For the text-containing cell, return its midpoint in (X, Y) coordinate format. 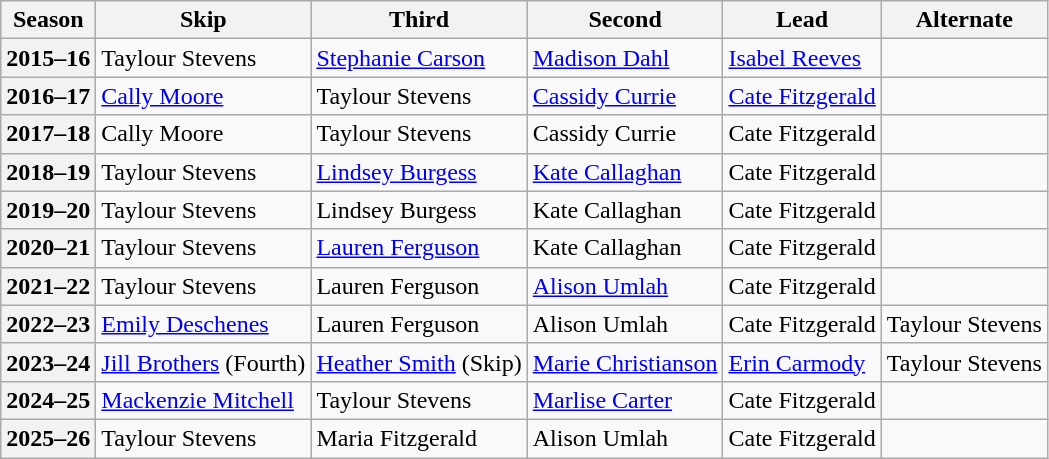
2023–24 (48, 362)
Alternate (964, 20)
Jill Brothers (Fourth) (204, 362)
Maria Fitzgerald (419, 438)
Second (625, 20)
2020–21 (48, 248)
Third (419, 20)
Isabel Reeves (802, 58)
2024–25 (48, 400)
Madison Dahl (625, 58)
Erin Carmody (802, 362)
Season (48, 20)
Marie Christianson (625, 362)
2017–18 (48, 134)
Heather Smith (Skip) (419, 362)
2019–20 (48, 210)
Lead (802, 20)
2016–17 (48, 96)
2021–22 (48, 286)
2022–23 (48, 324)
Mackenzie Mitchell (204, 400)
Marlise Carter (625, 400)
Skip (204, 20)
2025–26 (48, 438)
2015–16 (48, 58)
Stephanie Carson (419, 58)
2018–19 (48, 172)
Emily Deschenes (204, 324)
